Capture the cell that displays the provided text and extract its (X, Y) central coordinate. 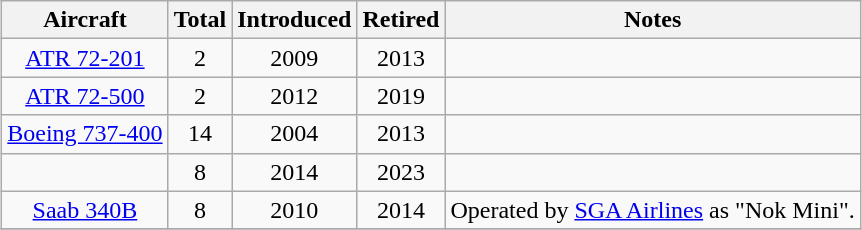
2023 (401, 172)
Notes (652, 20)
Aircraft (85, 20)
2019 (401, 96)
Retired (401, 20)
ATR 72-500 (85, 96)
2012 (294, 96)
Total (200, 20)
Operated by SGA Airlines as "Nok Mini". (652, 210)
Introduced (294, 20)
Saab 340B (85, 210)
2004 (294, 134)
14 (200, 134)
2009 (294, 58)
2010 (294, 210)
ATR 72-201 (85, 58)
Boeing 737-400 (85, 134)
